For the text-containing cell, return its midpoint in [x, y] coordinate format. 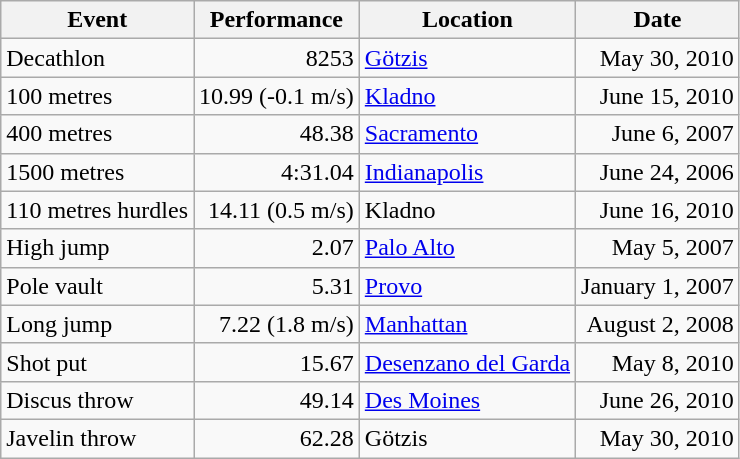
14.11 (0.5 m/s) [277, 210]
Date [658, 20]
May 8, 2010 [658, 362]
Desenzano del Garda [467, 362]
June 16, 2010 [658, 210]
Des Moines [467, 400]
10.99 (-0.1 m/s) [277, 96]
100 metres [98, 96]
Performance [277, 20]
49.14 [277, 400]
7.22 (1.8 m/s) [277, 324]
January 1, 2007 [658, 286]
Sacramento [467, 134]
Discus throw [98, 400]
Manhattan [467, 324]
Palo Alto [467, 248]
2.07 [277, 248]
1500 metres [98, 172]
Pole vault [98, 286]
15.67 [277, 362]
High jump [98, 248]
May 5, 2007 [658, 248]
48.38 [277, 134]
Event [98, 20]
110 metres hurdles [98, 210]
June 24, 2006 [658, 172]
June 26, 2010 [658, 400]
Location [467, 20]
Long jump [98, 324]
400 metres [98, 134]
Shot put [98, 362]
June 15, 2010 [658, 96]
Javelin throw [98, 438]
Decathlon [98, 58]
Provo [467, 286]
Indianapolis [467, 172]
4:31.04 [277, 172]
August 2, 2008 [658, 324]
June 6, 2007 [658, 134]
62.28 [277, 438]
8253 [277, 58]
5.31 [277, 286]
